Identify which cell holds the provided text, then report its (X, Y) central coordinate. 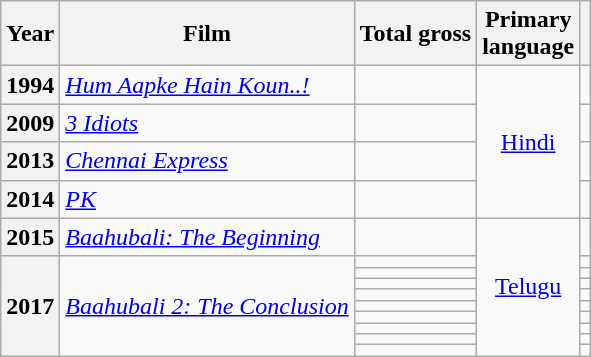
Telugu (528, 287)
1994 (30, 85)
Baahubali: The Beginning (207, 237)
2017 (30, 306)
Film (207, 34)
2009 (30, 123)
Hindi (528, 142)
PK (207, 199)
Total gross (415, 34)
3 Idiots (207, 123)
Year (30, 34)
Chennai Express (207, 161)
Primarylanguage (528, 34)
Baahubali 2: The Conclusion (207, 306)
2014 (30, 199)
Hum Aapke Hain Koun..! (207, 85)
2013 (30, 161)
2015 (30, 237)
